Capture the cell that displays the provided text and extract its (x, y) central coordinate. 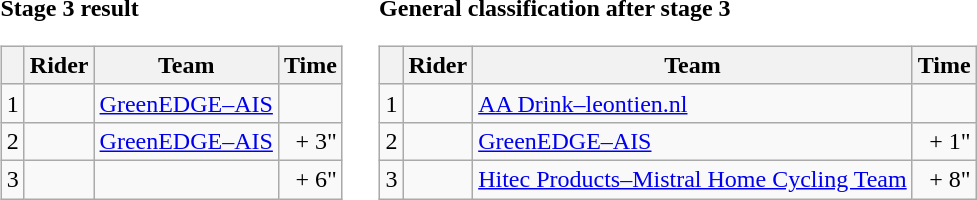
+ 3" (310, 141)
AA Drink–leontien.nl (693, 103)
+ 1" (944, 141)
+ 6" (310, 179)
Hitec Products–Mistral Home Cycling Team (693, 179)
+ 8" (944, 179)
